Return (X, Y) of the center of cell containing provided text 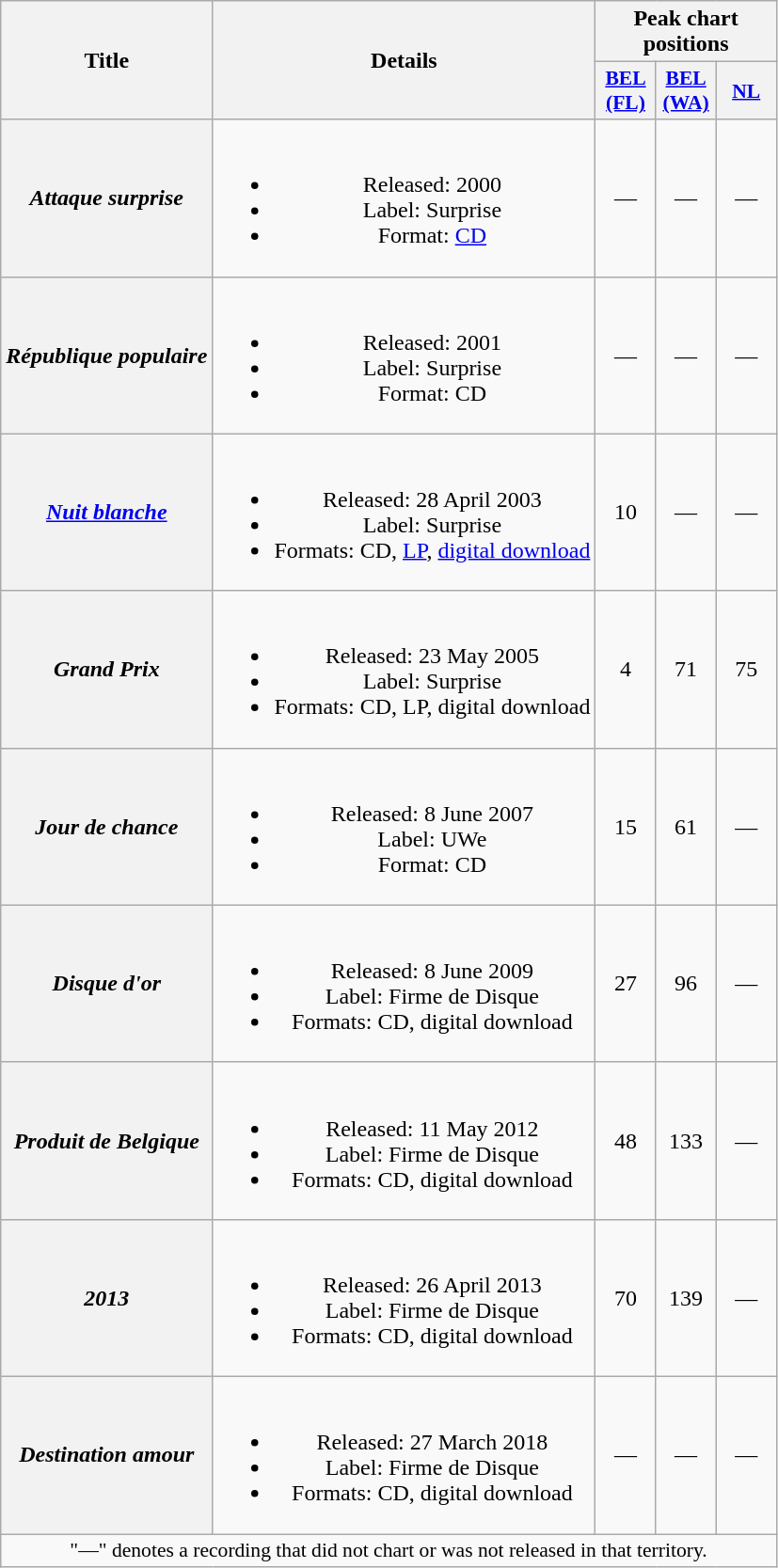
2013 (107, 1298)
Released: 23 May 2005Label: SurpriseFormats: CD, LP, digital download (405, 670)
Jour de chance (107, 826)
"—" denotes a recording that did not chart or was not released in that territory. (389, 1550)
48 (626, 1140)
Nuit blanche (107, 512)
Peak chart positions (686, 32)
Released: 28 April 2003Label: SurpriseFormats: CD, LP, digital download (405, 512)
61 (686, 826)
139 (686, 1298)
Destination amour (107, 1454)
Released: 8 June 2007Label: UWeFormat: CD (405, 826)
70 (626, 1298)
Disque d'or (107, 984)
Attaque surprise (107, 198)
Details (405, 60)
Produit de Belgique (107, 1140)
République populaire (107, 356)
4 (626, 670)
BEL(FL) (626, 90)
Grand Prix (107, 670)
Released: 11 May 2012Label: Firme de DisqueFormats: CD, digital download (405, 1140)
133 (686, 1140)
Released: 2001Label: SurpriseFormat: CD (405, 356)
Title (107, 60)
Released: 26 April 2013Label: Firme de DisqueFormats: CD, digital download (405, 1298)
10 (626, 512)
27 (626, 984)
BEL(WA) (686, 90)
Released: 2000Label: SurpriseFormat: CD (405, 198)
71 (686, 670)
96 (686, 984)
75 (746, 670)
Released: 27 March 2018Label: Firme de DisqueFormats: CD, digital download (405, 1454)
Released: 8 June 2009Label: Firme de DisqueFormats: CD, digital download (405, 984)
15 (626, 826)
NL (746, 90)
